Determine the (x, y) coordinate at the center of the cell enclosing the given text.  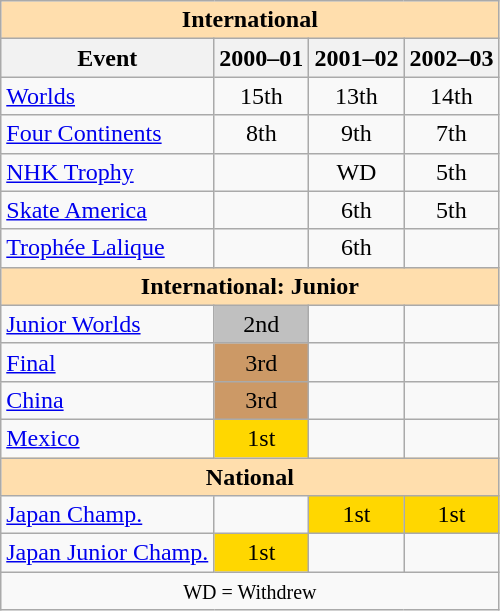
International (250, 20)
Final (108, 362)
2002–03 (452, 58)
National (250, 477)
WD = Withdrew (250, 591)
Worlds (108, 96)
Mexico (108, 438)
2nd (262, 324)
Junior Worlds (108, 324)
14th (452, 96)
13th (356, 96)
9th (356, 134)
Event (108, 58)
NHK Trophy (108, 172)
Four Continents (108, 134)
15th (262, 96)
International: Junior (250, 286)
8th (262, 134)
7th (452, 134)
2001–02 (356, 58)
Japan Champ. (108, 515)
Trophée Lalique (108, 248)
Skate America (108, 210)
WD (356, 172)
2000–01 (262, 58)
Japan Junior Champ. (108, 553)
China (108, 400)
